Pinpoint the cell where the given text exists, returning its (x, y) midpoint coordinate. 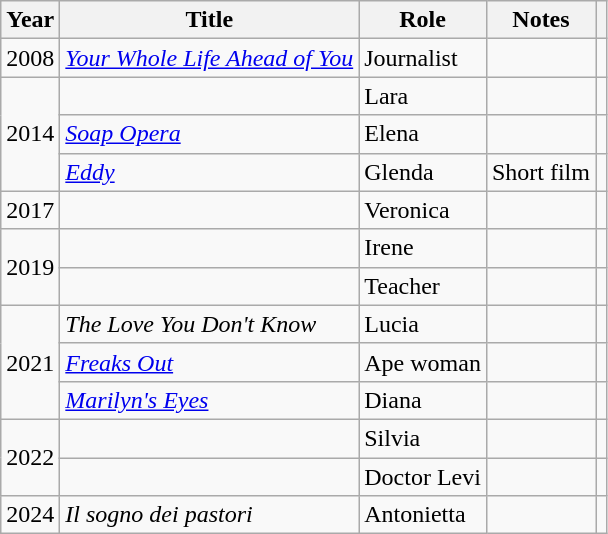
2014 (30, 134)
Veronica (423, 210)
Soap Opera (210, 134)
2019 (30, 267)
Role (423, 20)
Antonietta (423, 515)
Ape woman (423, 362)
2022 (30, 457)
Short film (540, 172)
Elena (423, 134)
Eddy (210, 172)
Lara (423, 96)
The Love You Don't Know (210, 324)
Marilyn's Eyes (210, 400)
Teacher (423, 286)
Il sogno dei pastori (210, 515)
Journalist (423, 58)
2008 (30, 58)
2017 (30, 210)
Year (30, 20)
Notes (540, 20)
Diana (423, 400)
2021 (30, 362)
Irene (423, 248)
Doctor Levi (423, 477)
Silvia (423, 438)
Lucia (423, 324)
Title (210, 20)
Glenda (423, 172)
2024 (30, 515)
Your Whole Life Ahead of You (210, 58)
Freaks Out (210, 362)
